Locate the cell with the specified text and output its (X, Y) center coordinate. 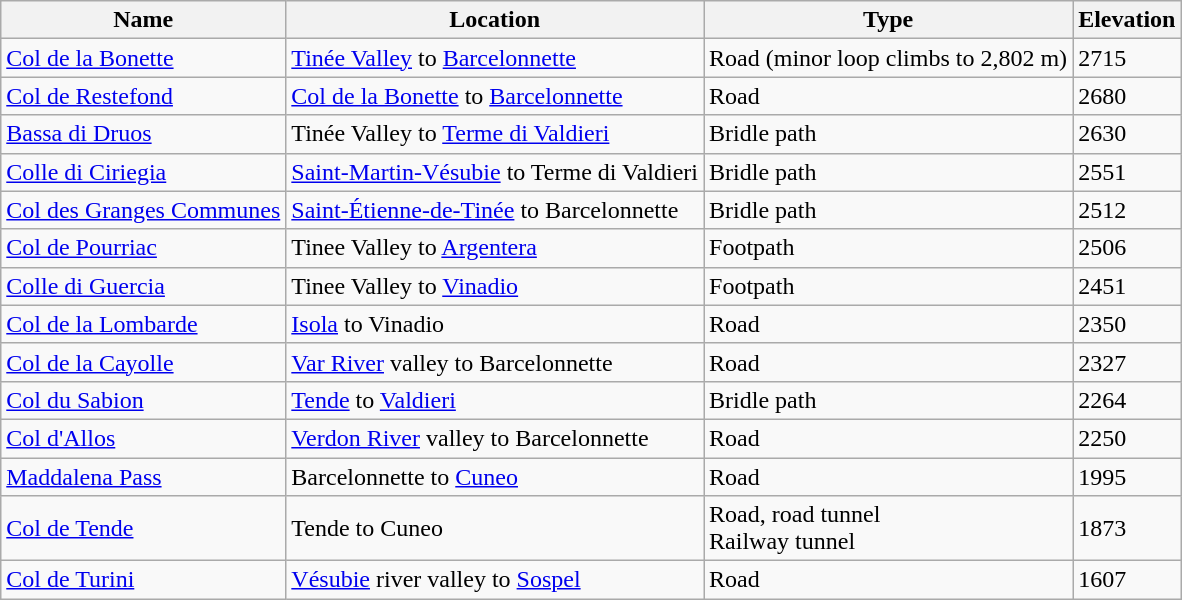
Verdon River valley to Barcelonnette (495, 438)
Col de la Cayolle (144, 362)
Tende to Valdieri (495, 400)
Elevation (1127, 20)
2630 (1127, 134)
Col de Tende (144, 528)
1873 (1127, 528)
Bassa di Druos (144, 134)
Maddalena Pass (144, 477)
2264 (1127, 400)
Isola to Vinadio (495, 324)
Colle di Ciriegia (144, 172)
Saint-Étienne-de-Tinée to Barcelonnette (495, 210)
Colle di Guercia (144, 286)
2506 (1127, 248)
2350 (1127, 324)
2512 (1127, 210)
Col de Restefond (144, 96)
1995 (1127, 477)
Tende to Cuneo (495, 528)
Col de Pourriac (144, 248)
Name (144, 20)
Col des Granges Communes (144, 210)
Road, road tunnel Railway tunnel (888, 528)
Col de la Bonette (144, 58)
2680 (1127, 96)
Saint-Martin-Vésubie to Terme di Valdieri (495, 172)
Tinee Valley to Argentera (495, 248)
2327 (1127, 362)
2250 (1127, 438)
Type (888, 20)
Tinée Valley to Barcelonnette (495, 58)
Col de la Bonette to Barcelonnette (495, 96)
Col d'Allos (144, 438)
Var River valley to Barcelonnette (495, 362)
Col du Sabion (144, 400)
1607 (1127, 580)
2551 (1127, 172)
Col de Turini (144, 580)
2715 (1127, 58)
Tinee Valley to Vinadio (495, 286)
Vésubie river valley to Sospel (495, 580)
Barcelonnette to Cuneo (495, 477)
Tinée Valley to Terme di Valdieri (495, 134)
2451 (1127, 286)
Road (minor loop climbs to 2,802 m) (888, 58)
Location (495, 20)
Col de la Lombarde (144, 324)
